Scan for the cell matching the given text and deliver its [X, Y] coordinate at center. 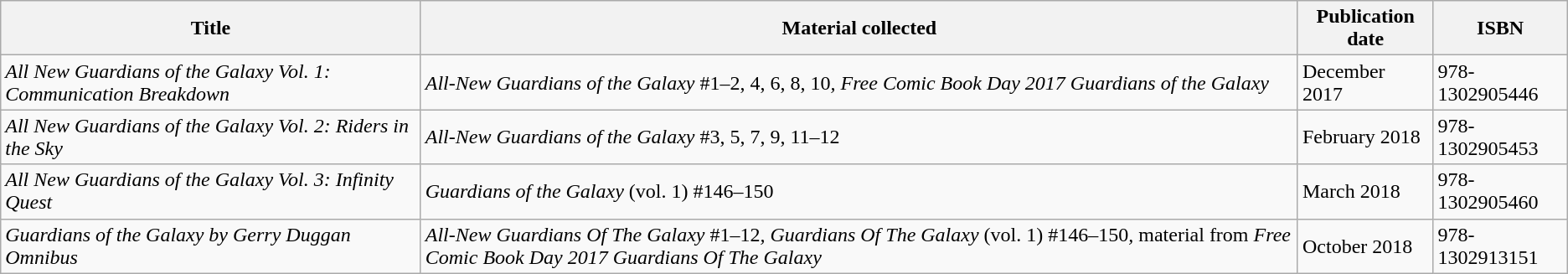
All-New Guardians of the Galaxy #1–2, 4, 6, 8, 10, Free Comic Book Day 2017 Guardians of the Galaxy [859, 82]
All New Guardians of the Galaxy Vol. 1: Communication Breakdown [211, 82]
March 2018 [1365, 191]
All-New Guardians Of The Galaxy #1–12, Guardians Of The Galaxy (vol. 1) #146–150, material from Free Comic Book Day 2017 Guardians Of The Galaxy [859, 246]
All-New Guardians of the Galaxy #3, 5, 7, 9, 11–12 [859, 137]
ISBN [1500, 28]
978-1302905453 [1500, 137]
Title [211, 28]
Publication date [1365, 28]
978-1302905460 [1500, 191]
December 2017 [1365, 82]
Material collected [859, 28]
October 2018 [1365, 246]
Guardians of the Galaxy (vol. 1) #146–150 [859, 191]
All New Guardians of the Galaxy Vol. 3: Infinity Quest [211, 191]
February 2018 [1365, 137]
Guardians of the Galaxy by Gerry Duggan Omnibus [211, 246]
978-1302905446 [1500, 82]
978-1302913151 [1500, 246]
All New Guardians of the Galaxy Vol. 2: Riders in the Sky [211, 137]
